Scan for the cell matching the given text and deliver its [X, Y] coordinate at center. 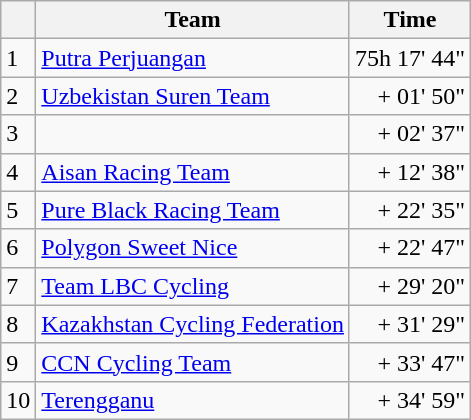
Polygon Sweet Nice [193, 248]
CCN Cycling Team [193, 362]
Aisan Racing Team [193, 172]
Team [193, 20]
10 [18, 400]
+ 29' 20" [410, 286]
Pure Black Racing Team [193, 210]
6 [18, 248]
+ 22' 47" [410, 248]
+ 12' 38" [410, 172]
2 [18, 96]
4 [18, 172]
+ 31' 29" [410, 324]
Time [410, 20]
Putra Perjuangan [193, 58]
8 [18, 324]
3 [18, 134]
+ 22' 35" [410, 210]
Uzbekistan Suren Team [193, 96]
+ 02' 37" [410, 134]
1 [18, 58]
Kazakhstan Cycling Federation [193, 324]
+ 01' 50" [410, 96]
9 [18, 362]
75h 17' 44" [410, 58]
5 [18, 210]
+ 33' 47" [410, 362]
Team LBC Cycling [193, 286]
Terengganu [193, 400]
+ 34' 59" [410, 400]
7 [18, 286]
